For the text-containing cell, return its midpoint in [x, y] coordinate format. 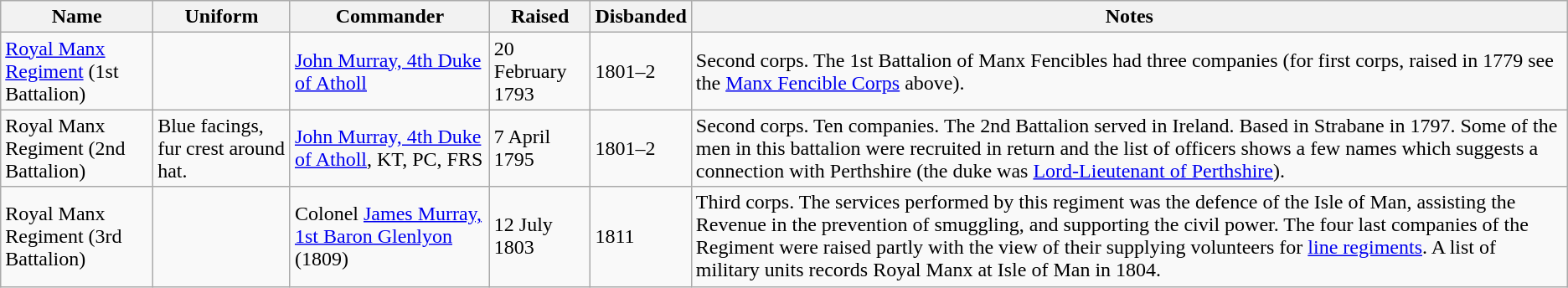
Raised [539, 17]
Disbanded [641, 17]
Uniform [222, 17]
1811 [641, 236]
Second corps. The 1st Battalion of Manx Fencibles had three companies (for first corps, raised in 1779 see the Manx Fencible Corps above). [1129, 71]
Name [77, 17]
John Murray, 4th Duke of Atholl, KT, PC, FRS [389, 148]
Commander [389, 17]
Royal Manx Regiment (2nd Battalion) [77, 148]
Royal Manx Regiment (3rd Battalion) [77, 236]
7 April 1795 [539, 148]
Notes [1129, 17]
Colonel James Murray, 1st Baron Glenlyon (1809) [389, 236]
12 July 1803 [539, 236]
Blue facings, fur crest around hat. [222, 148]
20 February 1793 [539, 71]
John Murray, 4th Duke of Atholl [389, 71]
Royal Manx Regiment (1st Battalion) [77, 71]
